From the cell containing the given text, extract its center point as (X, Y) coordinate. 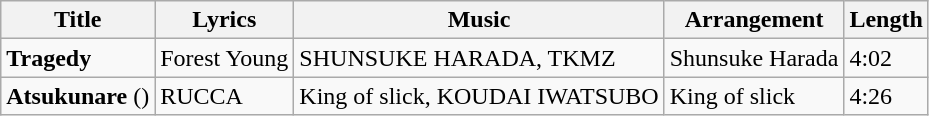
Shunsuke Harada (754, 58)
RUCCA (224, 96)
4:02 (886, 58)
Length (886, 20)
Music (479, 20)
Atsukunare () (78, 96)
King of slick, KOUDAI IWATSUBO (479, 96)
Forest Young (224, 58)
Arrangement (754, 20)
Lyrics (224, 20)
Tragedy (78, 58)
Title (78, 20)
4:26 (886, 96)
King of slick (754, 96)
SHUNSUKE HARADA, TKMZ (479, 58)
